Output the (X, Y) coordinate of the center of the cell containing the given text.  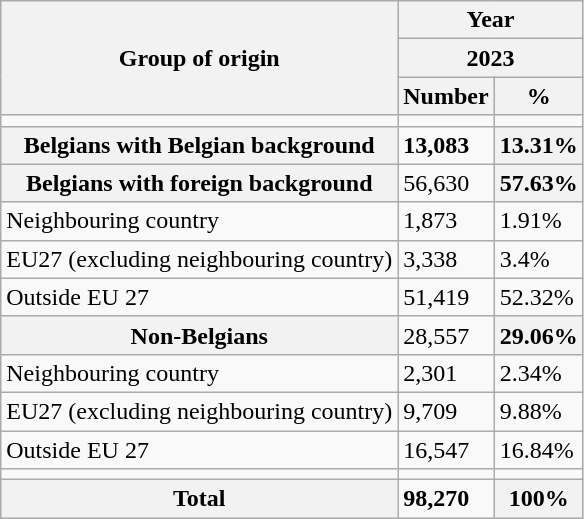
2.34% (538, 373)
98,270 (446, 499)
Number (446, 96)
3,338 (446, 259)
Total (200, 499)
51,419 (446, 297)
% (538, 96)
100% (538, 499)
13.31% (538, 145)
28,557 (446, 335)
Non-Belgians (200, 335)
Belgians with foreign background (200, 183)
9,709 (446, 411)
52.32% (538, 297)
1,873 (446, 221)
9.88% (538, 411)
16.84% (538, 449)
Group of origin (200, 58)
13,083 (446, 145)
29.06% (538, 335)
Belgians with Belgian background (200, 145)
16,547 (446, 449)
2023 (490, 58)
3.4% (538, 259)
57.63% (538, 183)
1.91% (538, 221)
2,301 (446, 373)
Year (490, 20)
56,630 (446, 183)
